Pinpoint the cell where the given text exists, returning its (X, Y) midpoint coordinate. 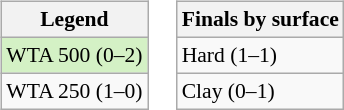
WTA 250 (1–0) (74, 91)
Legend (74, 20)
WTA 500 (0–2) (74, 55)
Clay (0–1) (260, 91)
Hard (1–1) (260, 55)
Finals by surface (260, 20)
